Output the (x, y) coordinate of the center of the cell containing the given text.  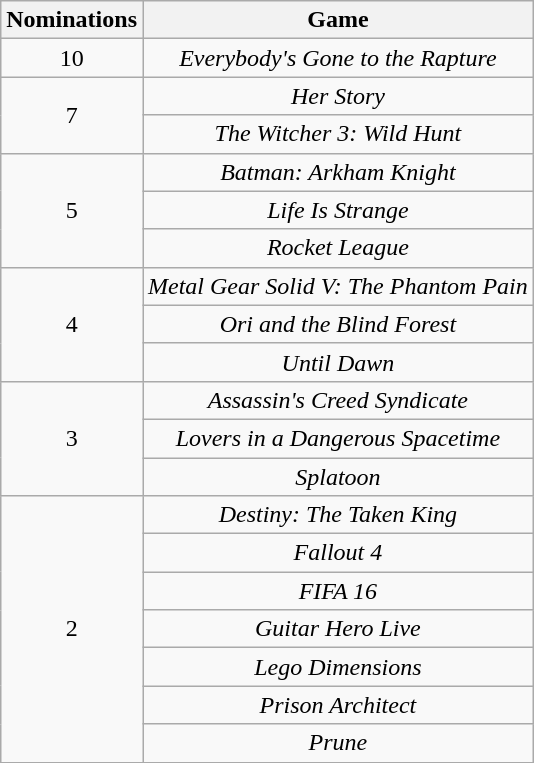
Rocket League (338, 248)
10 (72, 58)
Until Dawn (338, 362)
Ori and the Blind Forest (338, 324)
Batman: Arkham Knight (338, 172)
7 (72, 115)
3 (72, 438)
Nominations (72, 20)
Destiny: The Taken King (338, 515)
Her Story (338, 96)
Everybody's Gone to the Rapture (338, 58)
Lego Dimensions (338, 667)
4 (72, 324)
FIFA 16 (338, 591)
Assassin's Creed Syndicate (338, 400)
Fallout 4 (338, 553)
Splatoon (338, 477)
The Witcher 3: Wild Hunt (338, 134)
Life Is Strange (338, 210)
Prison Architect (338, 705)
5 (72, 210)
Metal Gear Solid V: The Phantom Pain (338, 286)
2 (72, 629)
Lovers in a Dangerous Spacetime (338, 438)
Prune (338, 743)
Game (338, 20)
Guitar Hero Live (338, 629)
